Determine the [x, y] coordinate at the center of the cell enclosing the given text.  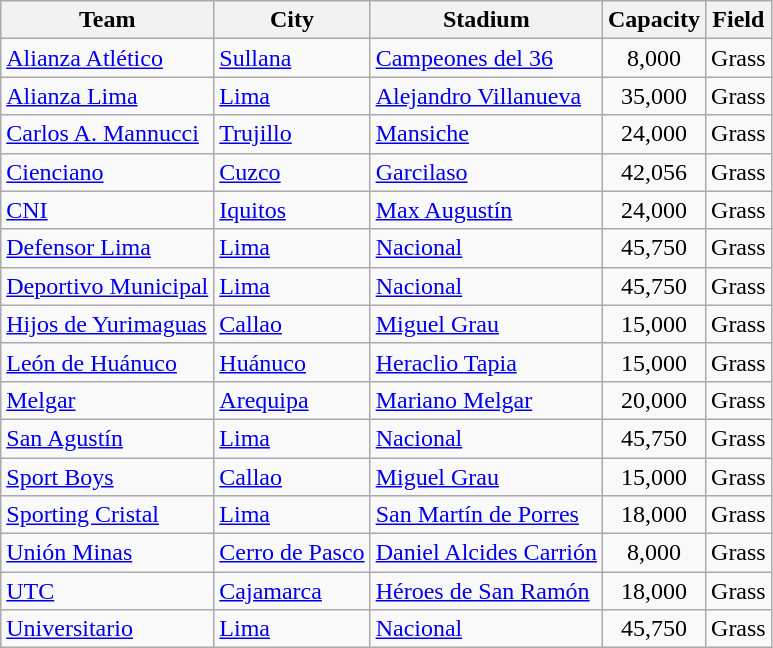
Cuzco [292, 172]
Daniel Alcides Carrión [486, 553]
Max Augustín [486, 210]
Garcilaso [486, 172]
Team [108, 20]
Iquitos [292, 210]
Campeones del 36 [486, 58]
Defensor Lima [108, 248]
20,000 [654, 400]
UTC [108, 591]
Sullana [292, 58]
Carlos A. Mannucci [108, 134]
San Agustín [108, 438]
Stadium [486, 20]
Melgar [108, 400]
City [292, 20]
Sport Boys [108, 477]
Cerro de Pasco [292, 553]
San Martín de Porres [486, 515]
Deportivo Municipal [108, 286]
Unión Minas [108, 553]
Alianza Lima [108, 96]
Cajamarca [292, 591]
Alejandro Villanueva [486, 96]
CNI [108, 210]
Sporting Cristal [108, 515]
Hijos de Yurimaguas [108, 324]
Trujillo [292, 134]
Mansiche [486, 134]
35,000 [654, 96]
Huánuco [292, 362]
Field [739, 20]
Heraclio Tapia [486, 362]
42,056 [654, 172]
León de Huánuco [108, 362]
Arequipa [292, 400]
Capacity [654, 20]
Mariano Melgar [486, 400]
Alianza Atlético [108, 58]
Héroes de San Ramón [486, 591]
Cienciano [108, 172]
Universitario [108, 629]
